Return (x, y) of the center of cell containing provided text 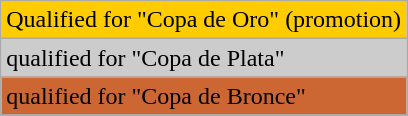
Qualified for "Copa de Oro" (promotion) (204, 20)
qualified for "Copa de Plata" (204, 58)
qualified for "Copa de Bronce" (204, 96)
